Locate the cell with the specified text and output its (x, y) center coordinate. 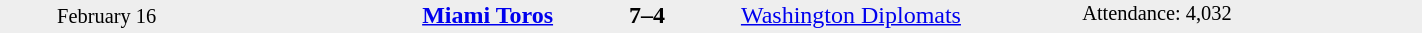
Attendance: 4,032 (1252, 16)
Washington Diplomats (910, 15)
Miami Toros (384, 15)
7–4 (648, 15)
February 16 (106, 16)
